Search for the cell housing the specified text and yield its (x, y) center coordinate. 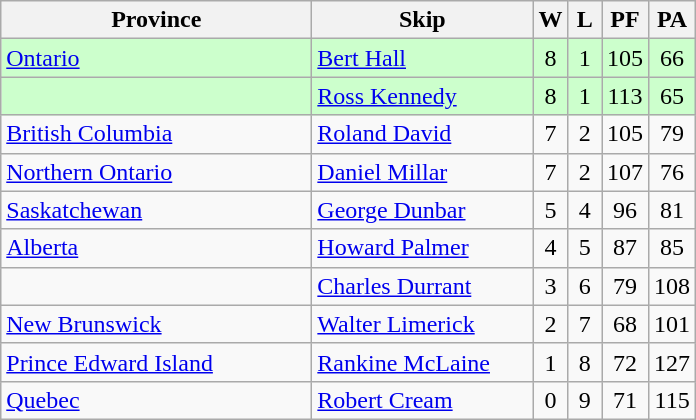
Province (156, 20)
115 (672, 400)
PA (672, 20)
Charles Durrant (422, 286)
72 (626, 362)
Rankine McLaine (422, 362)
108 (672, 286)
3 (550, 286)
Northern Ontario (156, 172)
76 (672, 172)
Walter Limerick (422, 324)
68 (626, 324)
107 (626, 172)
British Columbia (156, 134)
101 (672, 324)
113 (626, 96)
Ross Kennedy (422, 96)
Quebec (156, 400)
65 (672, 96)
W (550, 20)
Howard Palmer (422, 248)
0 (550, 400)
87 (626, 248)
6 (585, 286)
127 (672, 362)
Saskatchewan (156, 210)
New Brunswick (156, 324)
Ontario (156, 58)
81 (672, 210)
96 (626, 210)
L (585, 20)
9 (585, 400)
Prince Edward Island (156, 362)
Roland David (422, 134)
Alberta (156, 248)
Robert Cream (422, 400)
Daniel Millar (422, 172)
85 (672, 248)
71 (626, 400)
George Dunbar (422, 210)
Skip (422, 20)
Bert Hall (422, 58)
66 (672, 58)
PF (626, 20)
